Find where the given text appears and provide that cell's center as [X, Y] coordinate. 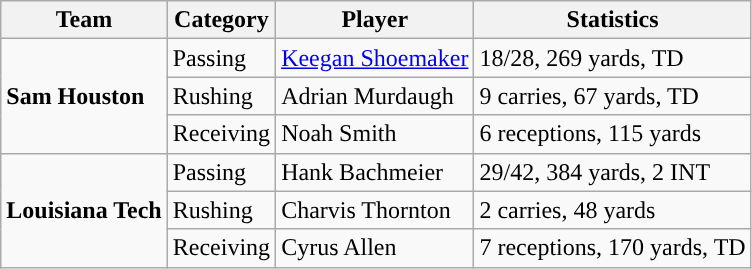
Adrian Murdaugh [375, 96]
Hank Bachmeier [375, 172]
Louisiana Tech [84, 210]
Statistics [612, 20]
Team [84, 20]
Sam Houston [84, 96]
6 receptions, 115 yards [612, 134]
7 receptions, 170 yards, TD [612, 248]
Cyrus Allen [375, 248]
Noah Smith [375, 134]
Charvis Thornton [375, 210]
Category [221, 20]
2 carries, 48 yards [612, 210]
29/42, 384 yards, 2 INT [612, 172]
Player [375, 20]
9 carries, 67 yards, TD [612, 96]
18/28, 269 yards, TD [612, 58]
Keegan Shoemaker [375, 58]
